Pinpoint the cell where the given text exists, returning its [x, y] midpoint coordinate. 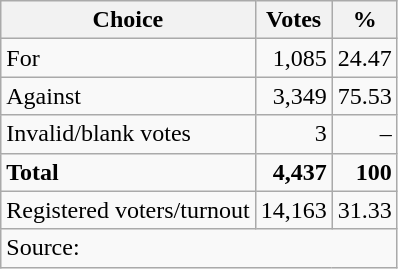
75.53 [364, 96]
4,437 [294, 172]
14,163 [294, 210]
Votes [294, 20]
31.33 [364, 210]
– [364, 134]
% [364, 20]
Total [128, 172]
3,349 [294, 96]
Invalid/blank votes [128, 134]
Choice [128, 20]
Source: [199, 248]
24.47 [364, 58]
For [128, 58]
1,085 [294, 58]
3 [294, 134]
Against [128, 96]
100 [364, 172]
Registered voters/turnout [128, 210]
